Output the (X, Y) coordinate of the center of the cell containing the given text.  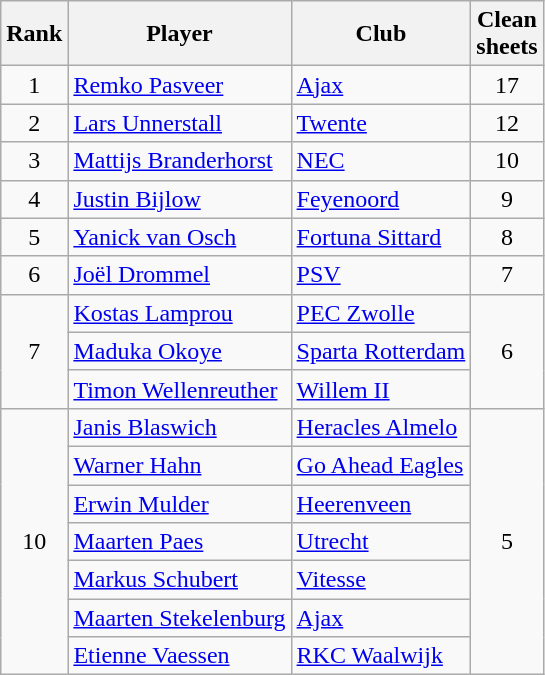
Mattijs Branderhorst (180, 161)
Kostas Lamprou (180, 313)
PSV (381, 275)
Justin Bijlow (180, 199)
Feyenoord (381, 199)
PEC Zwolle (381, 313)
Maarten Paes (180, 542)
12 (507, 123)
Sparta Rotterdam (381, 351)
NEC (381, 161)
Cleansheets (507, 34)
Utrecht (381, 542)
Lars Unnerstall (180, 123)
Maarten Stekelenburg (180, 618)
Etienne Vaessen (180, 656)
17 (507, 85)
RKC Waalwijk (381, 656)
Player (180, 34)
1 (34, 85)
Heerenveen (381, 503)
3 (34, 161)
8 (507, 237)
Go Ahead Eagles (381, 465)
Maduka Okoye (180, 351)
Erwin Mulder (180, 503)
Club (381, 34)
Janis Blaswich (180, 427)
Rank (34, 34)
Timon Wellenreuther (180, 389)
Heracles Almelo (381, 427)
Markus Schubert (180, 580)
Twente (381, 123)
9 (507, 199)
Vitesse (381, 580)
Remko Pasveer (180, 85)
Yanick van Osch (180, 237)
Warner Hahn (180, 465)
Joël Drommel (180, 275)
Willem II (381, 389)
Fortuna Sittard (381, 237)
2 (34, 123)
4 (34, 199)
